From the cell containing the given text, extract its center point as (X, Y) coordinate. 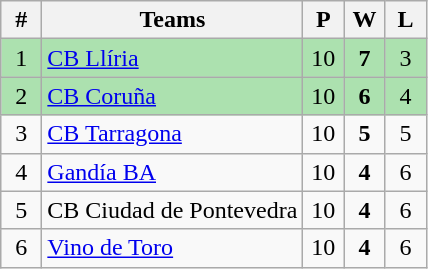
W (364, 20)
1 (22, 58)
CB Tarragona (172, 134)
Gandía BA (172, 172)
CB Llíria (172, 58)
L (406, 20)
CB Ciudad de Pontevedra (172, 210)
Teams (172, 20)
# (22, 20)
CB Coruña (172, 96)
Vino de Toro (172, 248)
7 (364, 58)
P (324, 20)
2 (22, 96)
